Detect which cell encompasses the target text, then output its [X, Y] center coordinate. 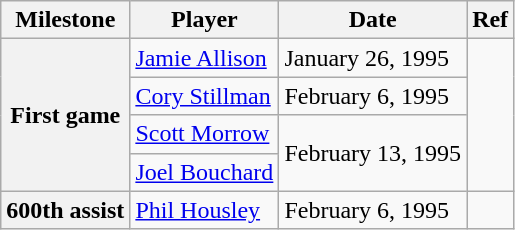
600th assist [66, 210]
Joel Bouchard [204, 172]
Player [204, 20]
Scott Morrow [204, 134]
Date [373, 20]
February 13, 1995 [373, 153]
Ref [490, 20]
Jamie Allison [204, 58]
Cory Stillman [204, 96]
First game [66, 115]
Milestone [66, 20]
January 26, 1995 [373, 58]
Phil Housley [204, 210]
